From the cell containing the given text, extract its center point as (X, Y) coordinate. 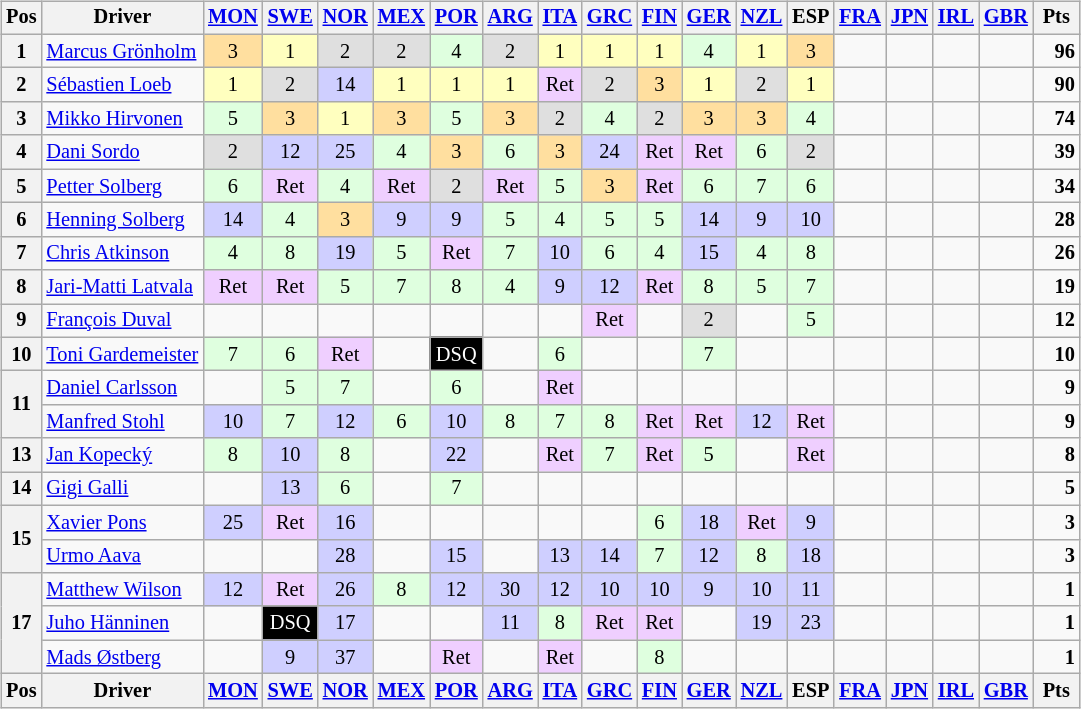
30 (510, 590)
Dani Sordo (122, 152)
Xavier Pons (122, 522)
Chris Atkinson (122, 253)
Mads Østberg (122, 657)
Matthew Wilson (122, 590)
Juho Hänninen (122, 623)
Manfred Stohl (122, 422)
François Duval (122, 321)
90 (1056, 85)
Mikko Hirvonen (122, 119)
96 (1056, 51)
Gigi Galli (122, 489)
Daniel Carlsson (122, 388)
Marcus Grönholm (122, 51)
Toni Gardemeister (122, 354)
34 (1056, 186)
39 (1056, 152)
Petter Solberg (122, 186)
37 (346, 657)
23 (810, 623)
16 (346, 522)
Sébastien Loeb (122, 85)
Urmo Aava (122, 556)
74 (1056, 119)
Jan Kopecký (122, 455)
Jari-Matti Latvala (122, 287)
Henning Solberg (122, 220)
22 (456, 455)
24 (610, 152)
